Search for the cell housing the specified text and yield its (x, y) center coordinate. 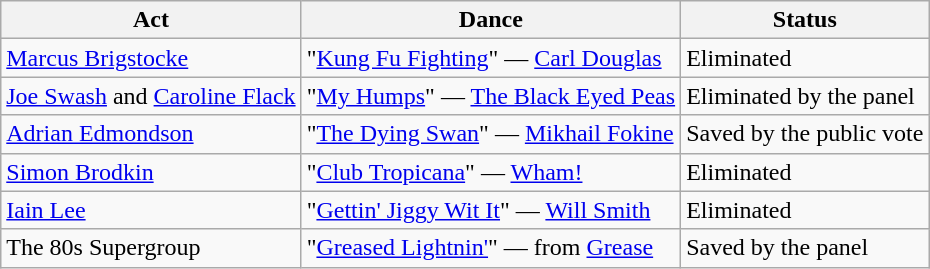
Saved by the public vote (805, 134)
Marcus Brigstocke (151, 58)
Saved by the panel (805, 248)
Act (151, 20)
Iain Lee (151, 210)
"Greased Lightnin'" — from Grease (491, 248)
Simon Brodkin (151, 172)
"The Dying Swan" — Mikhail Fokine (491, 134)
"My Humps" — The Black Eyed Peas (491, 96)
Status (805, 20)
Dance (491, 20)
Joe Swash and Caroline Flack (151, 96)
The 80s Supergroup (151, 248)
"Kung Fu Fighting" — Carl Douglas (491, 58)
"Club Tropicana" — Wham! (491, 172)
Adrian Edmondson (151, 134)
"Gettin' Jiggy Wit It" — Will Smith (491, 210)
Eliminated by the panel (805, 96)
